Find where the given text appears and provide that cell's center as [x, y] coordinate. 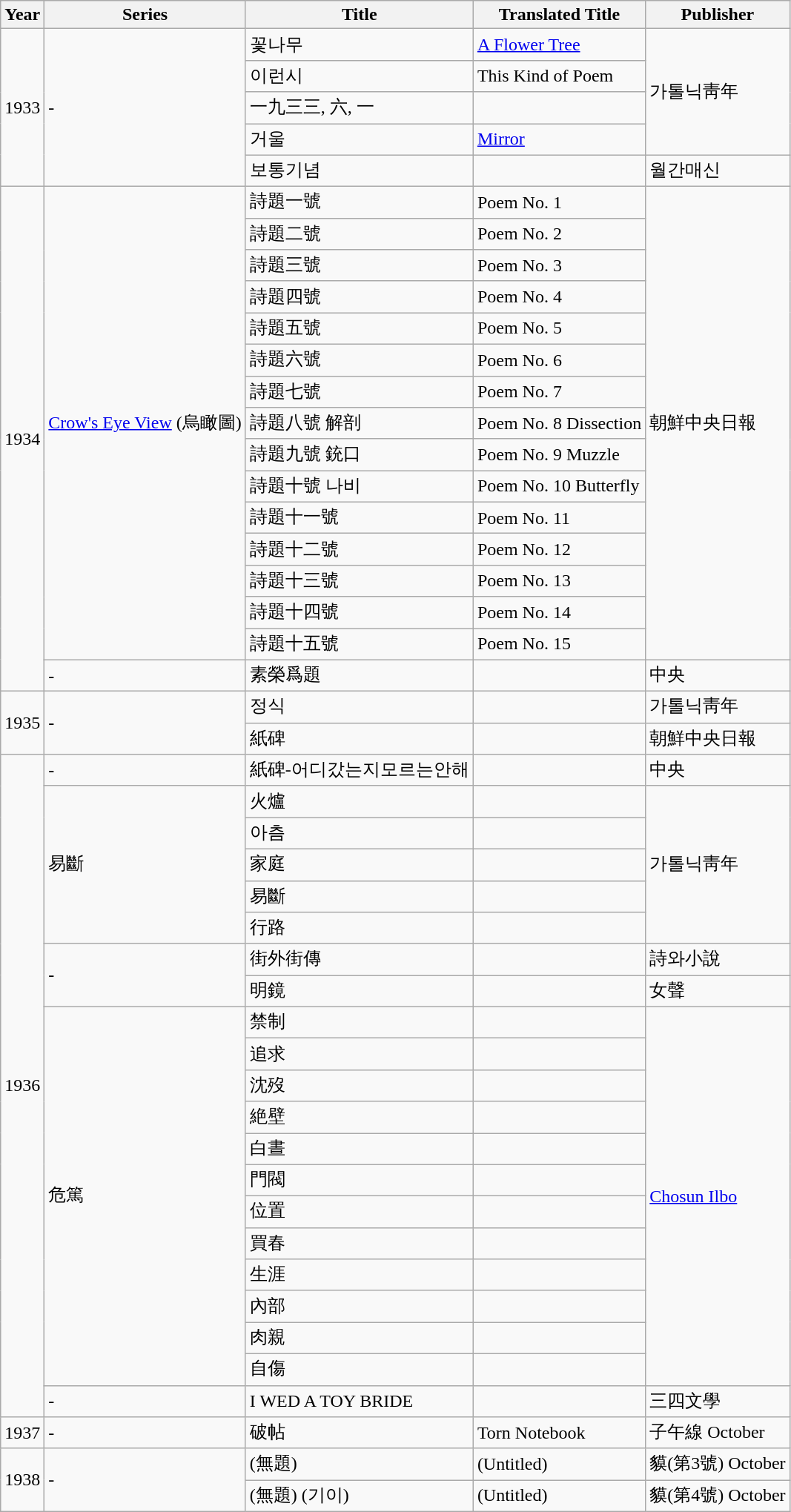
破帖 [359, 1433]
詩題十四號 [359, 612]
內部 [359, 1306]
Poem No. 6 [559, 360]
街外街傳 [359, 959]
Poem No. 8 Dissection [559, 424]
This Kind of Poem [559, 76]
Crow's Eye View (烏瞰圖) [145, 423]
Poem No. 9 Muzzle [559, 455]
월간매신 [718, 170]
Poem No. 3 [559, 265]
詩題二號 [359, 234]
門閥 [359, 1180]
禁制 [359, 1023]
紙碑 [359, 738]
貘(第4號) October [718, 1496]
沈歿 [359, 1085]
詩題九號 銃口 [359, 455]
1938 [22, 1479]
Mirror [559, 139]
紙碑-어디갔는지모르는안해 [359, 771]
Chosun Ilbo [718, 1196]
Poem No. 2 [559, 234]
詩題四號 [359, 296]
(無題) (기이) [359, 1496]
詩題五號 [359, 329]
Series [145, 15]
Year [22, 15]
Translated Title [559, 15]
보통기념 [359, 170]
自傷 [359, 1370]
女聲 [718, 992]
追求 [359, 1054]
明鏡 [359, 992]
火爐 [359, 802]
Poem No. 10 Butterfly [559, 486]
買春 [359, 1244]
詩題三號 [359, 265]
位置 [359, 1213]
이런시 [359, 76]
詩題十五號 [359, 645]
거울 [359, 139]
詩와小說 [718, 959]
Poem No. 13 [559, 581]
1935 [22, 723]
Publisher [718, 15]
一九三三, 六, 一 [359, 108]
아츰 [359, 833]
1936 [22, 1086]
詩題十二號 [359, 550]
Title [359, 15]
危篤 [145, 1196]
肉親 [359, 1339]
子午線 October [718, 1433]
貘(第3號) October [718, 1465]
1934 [22, 439]
Torn Notebook [559, 1433]
絶壁 [359, 1118]
Poem No. 12 [559, 550]
家庭 [359, 864]
1937 [22, 1433]
行路 [359, 928]
Poem No. 7 [559, 391]
정식 [359, 707]
詩題八號 解剖 [359, 424]
詩題六號 [359, 360]
(無題) [359, 1465]
三四文學 [718, 1401]
詩題十號 나비 [359, 486]
Poem No. 1 [559, 203]
Poem No. 15 [559, 645]
A Flower Tree [559, 44]
生涯 [359, 1275]
1933 [22, 108]
Poem No. 5 [559, 329]
Poem No. 11 [559, 517]
I WED A TOY BRIDE [359, 1401]
Poem No. 14 [559, 612]
詩題七號 [359, 391]
白晝 [359, 1149]
詩題十三號 [359, 581]
詩題十一號 [359, 517]
詩題一號 [359, 203]
꽃나무 [359, 44]
Poem No. 4 [559, 296]
素榮爲題 [359, 676]
